Pinpoint the cell where the given text exists, returning its (x, y) midpoint coordinate. 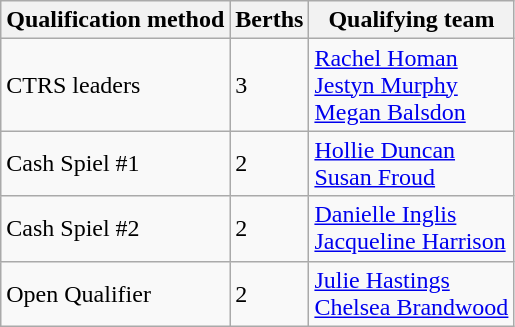
CTRS leaders (116, 85)
Qualifying team (412, 20)
Open Qualifier (116, 294)
Cash Spiel #2 (116, 228)
Rachel Homan Jestyn Murphy Megan Balsdon (412, 85)
Qualification method (116, 20)
Berths (270, 20)
3 (270, 85)
Julie Hastings Chelsea Brandwood (412, 294)
Cash Spiel #1 (116, 164)
Danielle Inglis Jacqueline Harrison (412, 228)
Hollie Duncan Susan Froud (412, 164)
